From the cell containing the given text, extract its center point as (X, Y) coordinate. 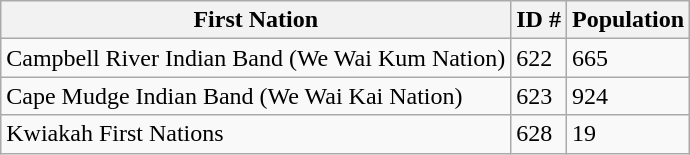
First Nation (256, 20)
Population (628, 20)
ID # (539, 20)
Kwiakah First Nations (256, 134)
924 (628, 96)
Campbell River Indian Band (We Wai Kum Nation) (256, 58)
623 (539, 96)
19 (628, 134)
628 (539, 134)
622 (539, 58)
Cape Mudge Indian Band (We Wai Kai Nation) (256, 96)
665 (628, 58)
